For the text-containing cell, return its midpoint in (x, y) coordinate format. 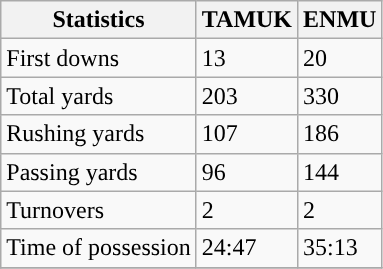
24:47 (246, 248)
20 (340, 58)
TAMUK (246, 20)
144 (340, 172)
203 (246, 96)
Time of possession (99, 248)
186 (340, 134)
Statistics (99, 20)
107 (246, 134)
13 (246, 58)
Turnovers (99, 210)
96 (246, 172)
35:13 (340, 248)
Passing yards (99, 172)
Rushing yards (99, 134)
ENMU (340, 20)
First downs (99, 58)
Total yards (99, 96)
330 (340, 96)
